Detect which cell encompasses the target text, then output its (X, Y) center coordinate. 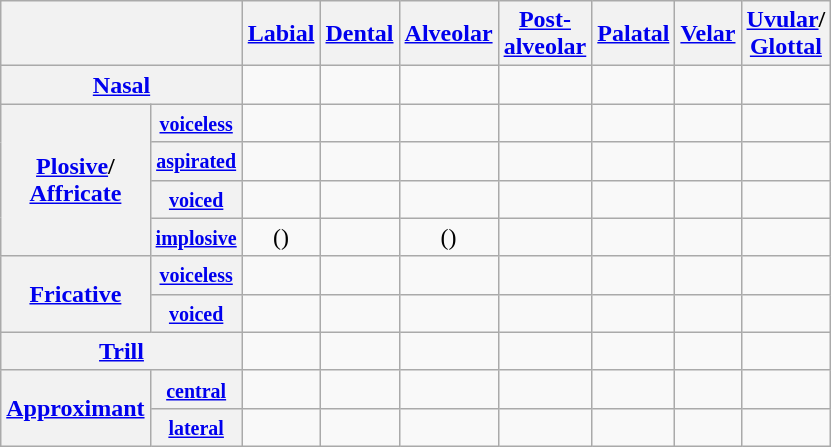
implosive (196, 237)
Uvular/Glottal (786, 34)
Alveolar (448, 34)
Trill (122, 351)
central (196, 389)
Dental (360, 34)
aspirated (196, 161)
Nasal (122, 85)
Approximant (76, 408)
Labial (281, 34)
lateral (196, 427)
Velar (708, 34)
Palatal (634, 34)
Post-alveolar (545, 34)
Plosive/Affricate (76, 180)
Fricative (76, 294)
